Output the (X, Y) coordinate of the center of the cell containing the given text.  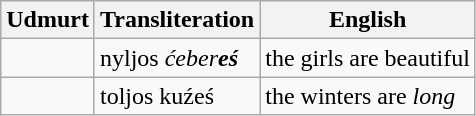
toljos kuźeś (176, 96)
the winters are long (368, 96)
Transliteration (176, 20)
nyljos ćebereś (176, 58)
English (368, 20)
Udmurt (48, 20)
the girls are beautiful (368, 58)
